Locate the cell with the specified text and output its [x, y] center coordinate. 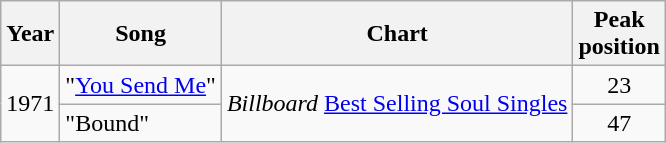
23 [619, 85]
"Bound" [141, 123]
Year [30, 34]
Song [141, 34]
Peakposition [619, 34]
Billboard Best Selling Soul Singles [397, 104]
1971 [30, 104]
"You Send Me" [141, 85]
47 [619, 123]
Chart [397, 34]
